Detect which cell encompasses the target text, then output its [x, y] center coordinate. 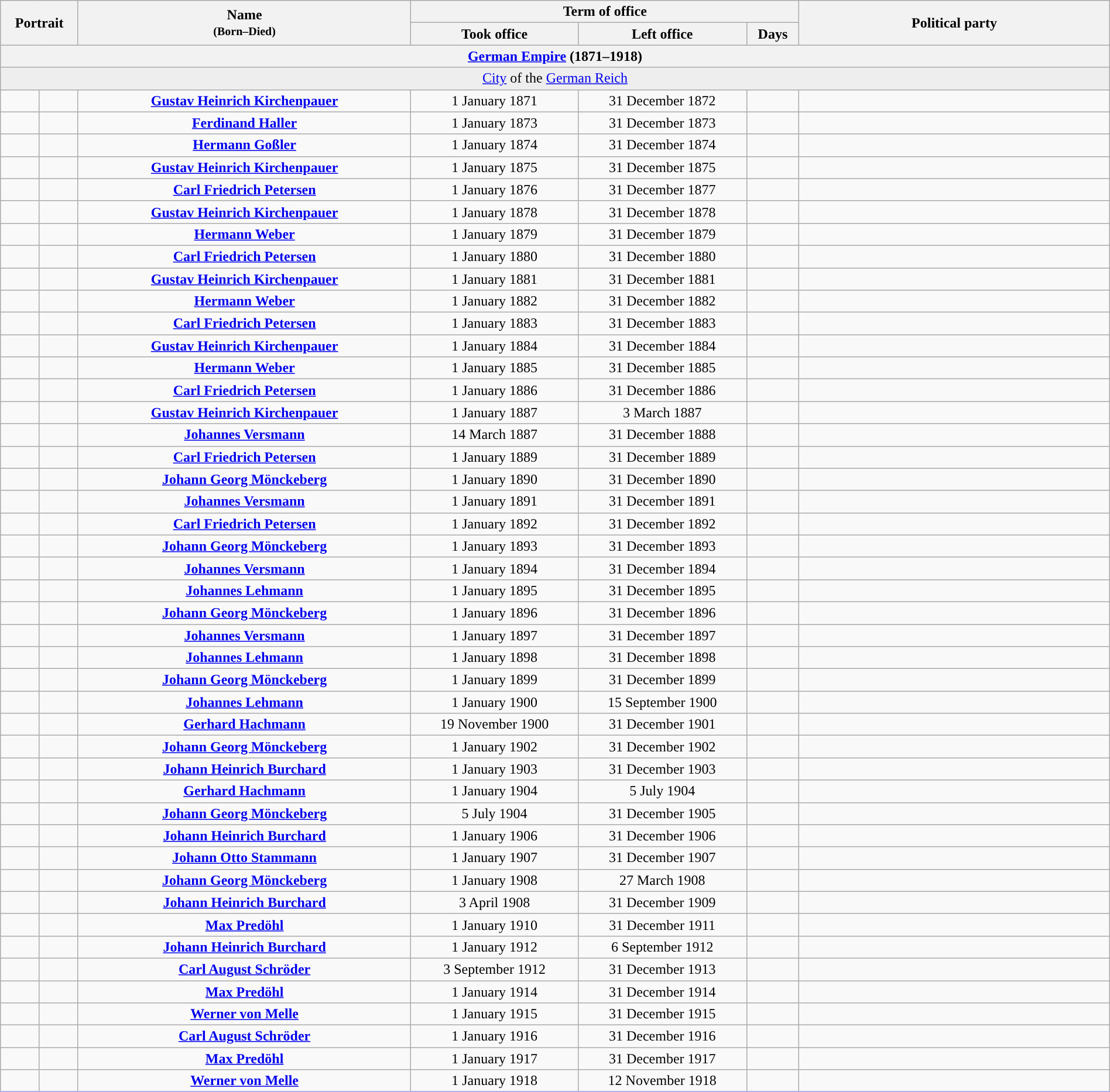
1 January 1907 [495, 858]
31 December 1893 [662, 546]
1 January 1892 [495, 524]
Johann Otto Stammann [244, 858]
31 December 1890 [662, 479]
1 January 1874 [495, 145]
14 March 1887 [495, 435]
31 December 1892 [662, 524]
31 December 1888 [662, 435]
31 December 1886 [662, 390]
31 December 1902 [662, 747]
1 January 1899 [495, 680]
1 January 1898 [495, 658]
Ferdinand Haller [244, 123]
31 December 1911 [662, 925]
1 January 1887 [495, 413]
31 December 1907 [662, 858]
1 January 1915 [495, 1014]
1 January 1912 [495, 947]
31 December 1898 [662, 658]
31 December 1880 [662, 256]
19 November 1900 [495, 724]
1 January 1908 [495, 880]
31 December 1874 [662, 145]
3 March 1887 [662, 413]
31 December 1897 [662, 635]
31 December 1873 [662, 123]
1 January 1896 [495, 613]
1 January 1881 [495, 279]
15 September 1900 [662, 702]
31 December 1901 [662, 724]
31 December 1905 [662, 813]
1 January 1902 [495, 747]
1 January 1895 [495, 590]
31 December 1881 [662, 279]
Took office [495, 34]
1 January 1875 [495, 167]
31 December 1891 [662, 502]
31 December 1884 [662, 346]
31 December 1872 [662, 101]
31 December 1882 [662, 301]
31 December 1917 [662, 1059]
31 December 1909 [662, 902]
1 January 1880 [495, 256]
1 January 1879 [495, 234]
Portrait [40, 23]
6 September 1912 [662, 947]
31 December 1883 [662, 324]
31 December 1889 [662, 457]
1 January 1893 [495, 546]
31 December 1885 [662, 368]
1 January 1914 [495, 992]
1 January 1889 [495, 457]
1 January 1916 [495, 1036]
Left office [662, 34]
1 January 1917 [495, 1059]
1 January 1873 [495, 123]
1 January 1876 [495, 190]
1 January 1918 [495, 1081]
31 December 1894 [662, 568]
31 December 1913 [662, 969]
1 January 1903 [495, 769]
Term of office [605, 12]
Days [773, 34]
31 December 1914 [662, 992]
31 December 1896 [662, 613]
German Empire (1871–1918) [555, 56]
1 January 1891 [495, 502]
31 December 1906 [662, 836]
1 January 1890 [495, 479]
1 January 1878 [495, 212]
Political party [954, 23]
31 December 1915 [662, 1014]
1 January 1904 [495, 791]
1 January 1886 [495, 390]
31 December 1877 [662, 190]
1 January 1871 [495, 101]
31 December 1895 [662, 590]
3 September 1912 [495, 969]
Hermann Goßler [244, 145]
31 December 1899 [662, 680]
1 January 1882 [495, 301]
31 December 1879 [662, 234]
1 January 1894 [495, 568]
1 January 1900 [495, 702]
Name(Born–Died) [244, 23]
27 March 1908 [662, 880]
1 January 1897 [495, 635]
1 January 1884 [495, 346]
3 April 1908 [495, 902]
City of the German Reich [555, 78]
31 December 1916 [662, 1036]
31 December 1878 [662, 212]
1 January 1910 [495, 925]
1 January 1906 [495, 836]
1 January 1885 [495, 368]
1 January 1883 [495, 324]
31 December 1875 [662, 167]
12 November 1918 [662, 1081]
31 December 1903 [662, 769]
